Search for the cell housing the specified text and yield its (X, Y) center coordinate. 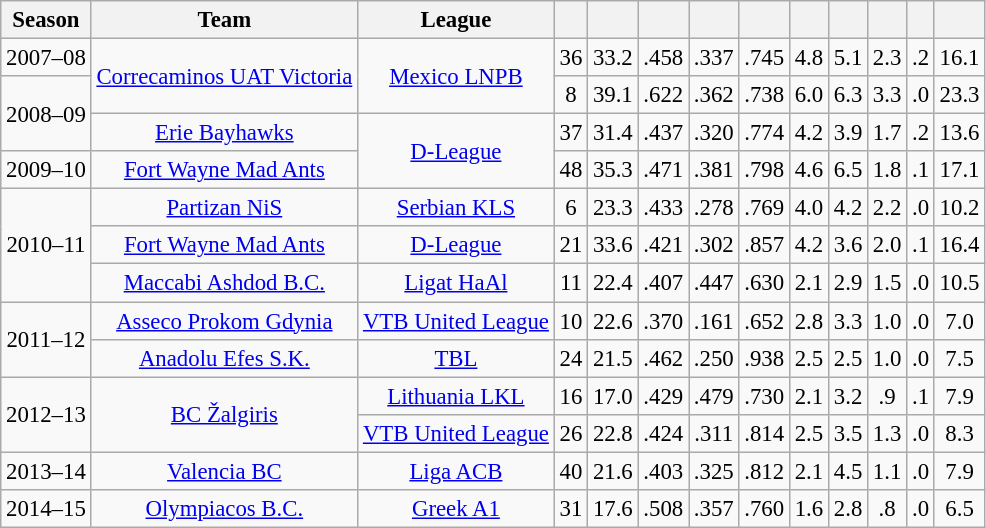
.311 (713, 433)
2.2 (888, 208)
10.5 (959, 283)
17.0 (613, 396)
.812 (764, 471)
.479 (713, 396)
.424 (663, 433)
.730 (764, 396)
.407 (663, 283)
.471 (663, 170)
.798 (764, 170)
2014–15 (46, 509)
TBL (456, 358)
2.9 (848, 283)
10 (570, 321)
.462 (663, 358)
2012–13 (46, 414)
.760 (764, 509)
.857 (764, 245)
48 (570, 170)
2010–11 (46, 246)
.814 (764, 433)
13.6 (959, 133)
16.4 (959, 245)
17.6 (613, 509)
7.0 (959, 321)
BC Žalgiris (224, 414)
League (456, 20)
1.5 (888, 283)
.302 (713, 245)
Olympiacos B.C. (224, 509)
35.3 (613, 170)
40 (570, 471)
2.0 (888, 245)
Season (46, 20)
33.2 (613, 58)
.738 (764, 95)
3.6 (848, 245)
37 (570, 133)
1.1 (888, 471)
.652 (764, 321)
Team (224, 20)
1.8 (888, 170)
1.3 (888, 433)
21.5 (613, 358)
39.1 (613, 95)
17.1 (959, 170)
Serbian KLS (456, 208)
.630 (764, 283)
.508 (663, 509)
Ligat HaAl (456, 283)
3.9 (848, 133)
6 (570, 208)
21 (570, 245)
8 (570, 95)
.774 (764, 133)
2.3 (888, 58)
Maccabi Ashdod B.C. (224, 283)
24 (570, 358)
Partizan NiS (224, 208)
.250 (713, 358)
Lithuania LKL (456, 396)
22.8 (613, 433)
.745 (764, 58)
4.8 (808, 58)
.938 (764, 358)
33.6 (613, 245)
6.3 (848, 95)
Mexico LNPB (456, 76)
10.2 (959, 208)
21.6 (613, 471)
6.0 (808, 95)
4.6 (808, 170)
3.5 (848, 433)
7.5 (959, 358)
.447 (713, 283)
Valencia BC (224, 471)
.9 (888, 396)
.370 (663, 321)
.381 (713, 170)
2008–09 (46, 114)
.622 (663, 95)
.403 (663, 471)
.421 (663, 245)
.357 (713, 509)
2011–12 (46, 340)
31 (570, 509)
.429 (663, 396)
1.6 (808, 509)
36 (570, 58)
Erie Bayhawks (224, 133)
Correcaminos UAT Victoria (224, 76)
5.1 (848, 58)
8.3 (959, 433)
Asseco Prokom Gdynia (224, 321)
26 (570, 433)
Anadolu Efes S.K. (224, 358)
.433 (663, 208)
11 (570, 283)
4.5 (848, 471)
.161 (713, 321)
2009–10 (46, 170)
.325 (713, 471)
.769 (764, 208)
22.4 (613, 283)
Liga ACB (456, 471)
3.2 (848, 396)
.458 (663, 58)
22.6 (613, 321)
.337 (713, 58)
31.4 (613, 133)
2007–08 (46, 58)
Greek A1 (456, 509)
16.1 (959, 58)
.8 (888, 509)
1.7 (888, 133)
.278 (713, 208)
2013–14 (46, 471)
4.0 (808, 208)
.362 (713, 95)
.320 (713, 133)
16 (570, 396)
.437 (663, 133)
